Output the (X, Y) coordinate of the center of the cell containing the given text.  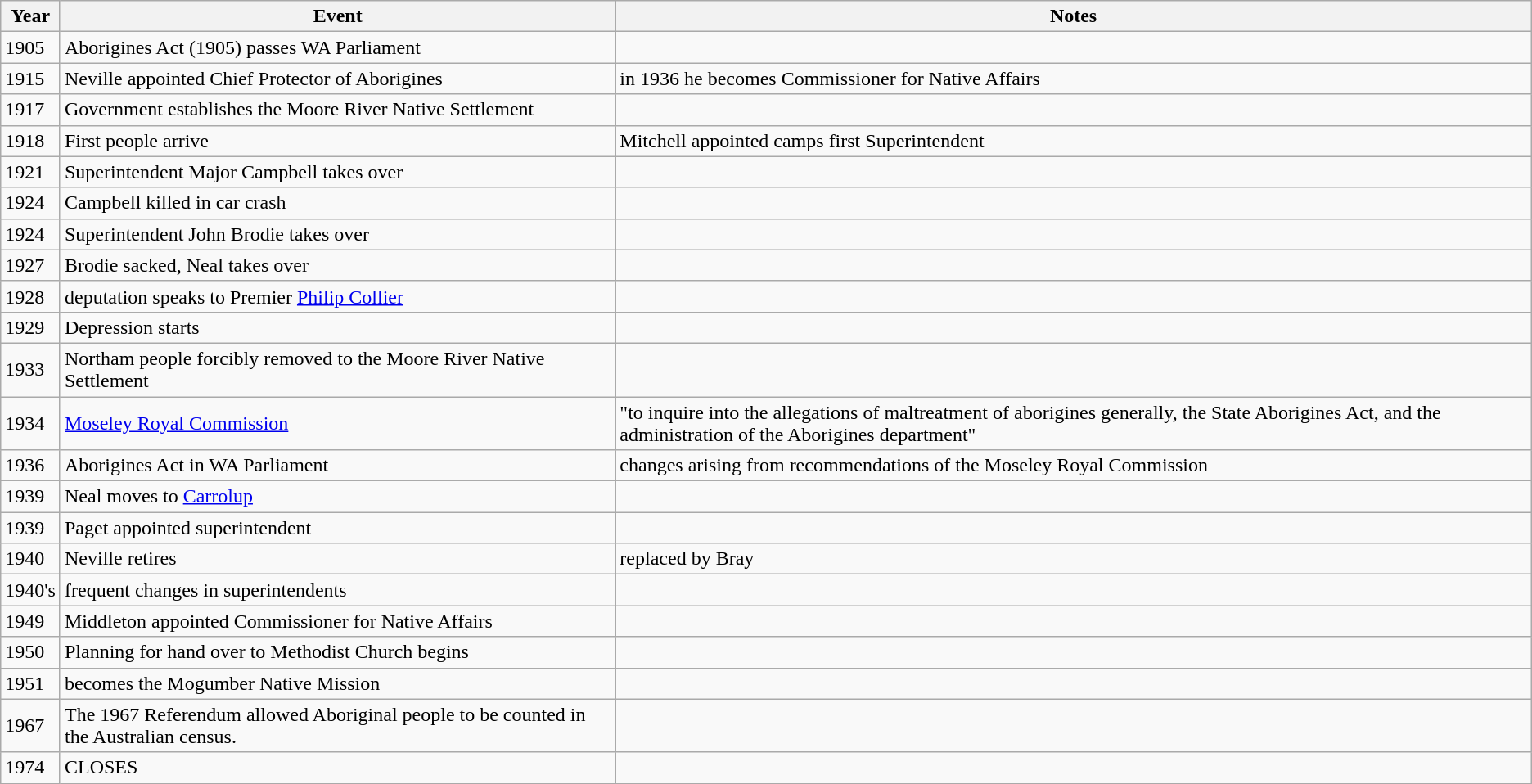
1918 (31, 141)
Superintendent Major Campbell takes over (337, 172)
Middleton appointed Commissioner for Native Affairs (337, 621)
1940 (31, 559)
Moseley Royal Commission (337, 422)
Aborigines Act (1905) passes WA Parliament (337, 47)
Paget appointed superintendent (337, 528)
1936 (31, 466)
Event (337, 16)
1933 (31, 370)
Planning for hand over to Methodist Church begins (337, 652)
becomes the Mogumber Native Mission (337, 683)
deputation speaks to Premier Philip Collier (337, 296)
CLOSES (337, 768)
1934 (31, 422)
Campbell killed in car crash (337, 203)
1974 (31, 768)
1927 (31, 265)
1949 (31, 621)
frequent changes in superintendents (337, 590)
Neal moves to Carrolup (337, 497)
Notes (1074, 16)
Northam people forcibly removed to the Moore River Native Settlement (337, 370)
1917 (31, 110)
Year (31, 16)
Mitchell appointed camps first Superintendent (1074, 141)
1951 (31, 683)
1950 (31, 652)
Brodie sacked, Neal takes over (337, 265)
1915 (31, 79)
1928 (31, 296)
1905 (31, 47)
1929 (31, 327)
1921 (31, 172)
Superintendent John Brodie takes over (337, 234)
Neville retires (337, 559)
in 1936 he becomes Commissioner for Native Affairs (1074, 79)
1940's (31, 590)
replaced by Bray (1074, 559)
changes arising from recommendations of the Moseley Royal Commission (1074, 466)
1967 (31, 725)
Aborigines Act in WA Parliament (337, 466)
The 1967 Referendum allowed Aboriginal people to be counted in the Australian census. (337, 725)
Government establishes the Moore River Native Settlement (337, 110)
Neville appointed Chief Protector of Aborigines (337, 79)
First people arrive (337, 141)
Depression starts (337, 327)
